Pinpoint the cell where the given text exists, returning its (x, y) midpoint coordinate. 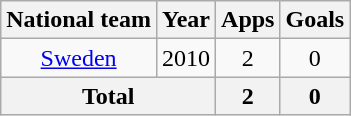
Apps (248, 20)
Total (108, 96)
National team (79, 20)
Year (186, 20)
Sweden (79, 58)
2010 (186, 58)
Goals (315, 20)
